From the cell containing the given text, extract its center point as [X, Y] coordinate. 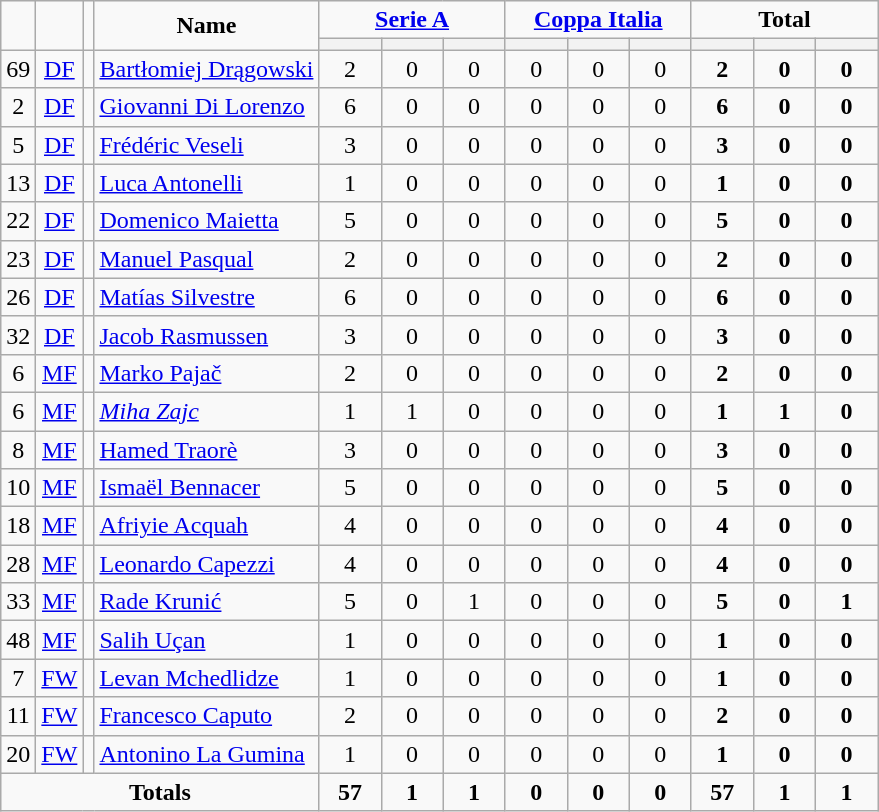
Coppa Italia [598, 20]
Totals [160, 792]
Salih Uçan [206, 640]
Leonardo Capezzi [206, 564]
Matías Silvestre [206, 297]
20 [18, 754]
Rade Krunić [206, 602]
Serie A [412, 20]
10 [18, 488]
22 [18, 221]
Name [206, 26]
13 [18, 183]
32 [18, 335]
8 [18, 449]
26 [18, 297]
Antonino La Gumina [206, 754]
Giovanni Di Lorenzo [206, 107]
Luca Antonelli [206, 183]
Ismaël Bennacer [206, 488]
18 [18, 526]
Domenico Maietta [206, 221]
48 [18, 640]
Marko Pajač [206, 373]
Bartłomiej Drągowski [206, 69]
Frédéric Veseli [206, 145]
69 [18, 69]
Levan Mchedlidze [206, 678]
Francesco Caputo [206, 716]
Jacob Rasmussen [206, 335]
Hamed Traorè [206, 449]
Miha Zajc [206, 411]
28 [18, 564]
11 [18, 716]
33 [18, 602]
Afriyie Acquah [206, 526]
Total [784, 20]
Manuel Pasqual [206, 259]
23 [18, 259]
7 [18, 678]
